Scan for the cell matching the given text and deliver its (X, Y) coordinate at center. 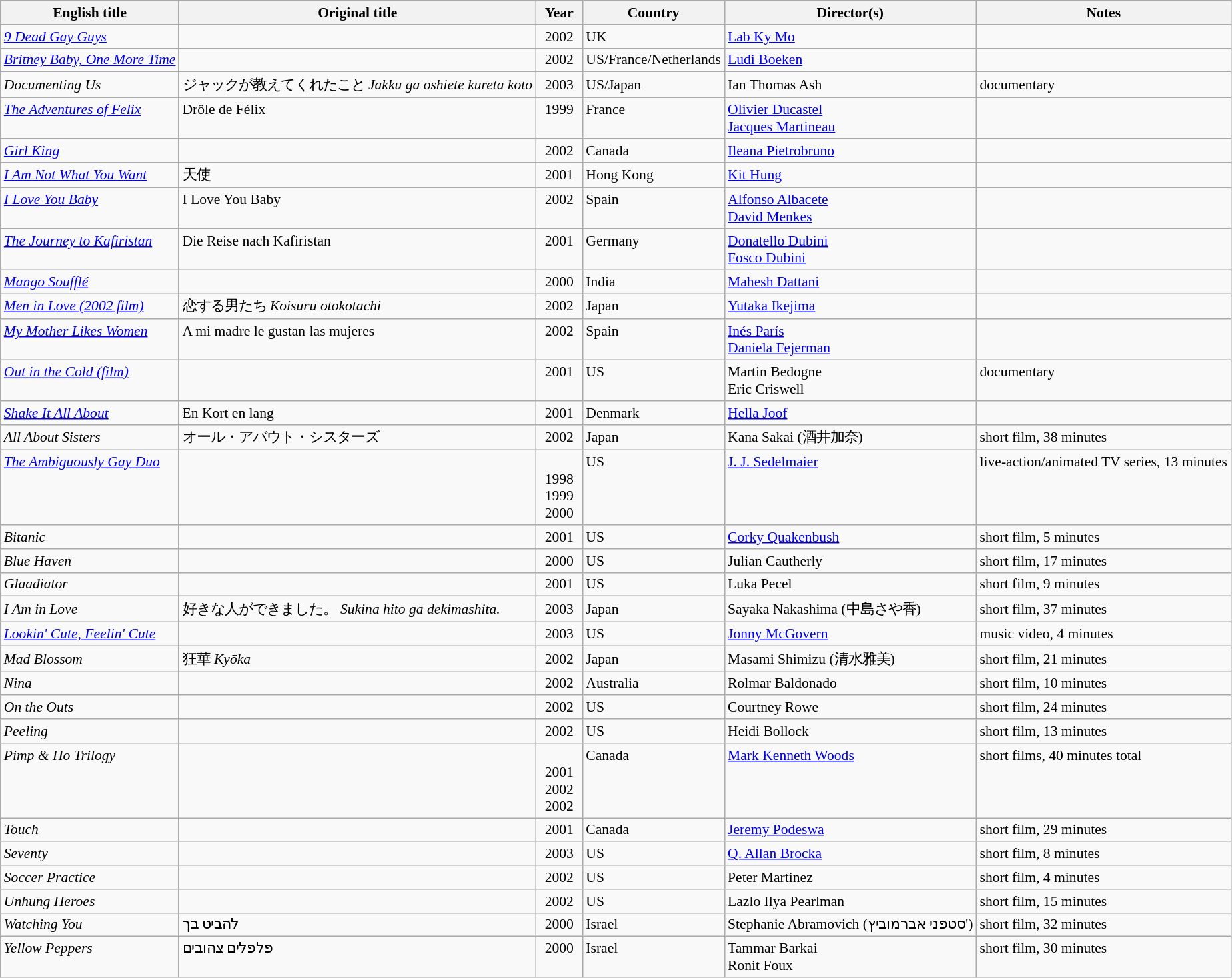
Olivier Ducastel Jacques Martineau (850, 119)
Mahesh Dattani (850, 282)
Donatello Dubini Fosco Dubini (850, 250)
Sayaka Nakashima (中島さや香) (850, 610)
Peeling (90, 731)
short film, 17 minutes (1103, 561)
music video, 4 minutes (1103, 634)
short film, 5 minutes (1103, 537)
Lazlo Ilya Pearlman (850, 901)
Blue Haven (90, 561)
short film, 15 minutes (1103, 901)
short film, 24 minutes (1103, 708)
Out in the Cold (film) (90, 380)
short film, 21 minutes (1103, 659)
My Mother Likes Women (90, 340)
Documenting Us (90, 85)
short film, 38 minutes (1103, 438)
France (654, 119)
On the Outs (90, 708)
All About Sisters (90, 438)
天使 (358, 175)
Unhung Heroes (90, 901)
En Kort en lang (358, 413)
Alfonso Albacete David Menkes (850, 208)
Yellow Peppers (90, 957)
Shake It All About (90, 413)
Nina (90, 684)
short film, 37 minutes (1103, 610)
Country (654, 13)
Ileana Pietrobruno (850, 151)
Courtney Rowe (850, 708)
Rolmar Baldonado (850, 684)
Denmark (654, 413)
UK (654, 37)
The Adventures of Felix (90, 119)
פלפלים צהובים (358, 957)
short films, 40 minutes total (1103, 781)
J. J. Sedelmaier (850, 488)
Glaadiator (90, 584)
The Journey to Kafiristan (90, 250)
Stephanie Abramovich (סטפני אברמוביץ') (850, 925)
I Am in Love (90, 610)
Julian Cautherly (850, 561)
US/Japan (654, 85)
恋する男たち Koisuru otokotachi (358, 307)
Martin Bedogne Eric Criswell (850, 380)
Lab Ky Mo (850, 37)
Inés París Daniela Fejerman (850, 340)
short film, 29 minutes (1103, 830)
Germany (654, 250)
Heidi Bollock (850, 731)
short film, 32 minutes (1103, 925)
short film, 10 minutes (1103, 684)
short film, 9 minutes (1103, 584)
Hella Joof (850, 413)
A mi madre le gustan las mujeres (358, 340)
Soccer Practice (90, 877)
Jeremy Podeswa (850, 830)
9 Dead Gay Guys (90, 37)
Ian Thomas Ash (850, 85)
short film, 8 minutes (1103, 854)
Britney Baby, One More Time (90, 60)
Tammar Barkai Ronit Foux (850, 957)
live-action/animated TV series, 13 minutes (1103, 488)
I Am Not What You Want (90, 175)
Seventy (90, 854)
狂華 Kyōka (358, 659)
Mad Blossom (90, 659)
Kana Sakai (酒井加奈) (850, 438)
Yutaka Ikejima (850, 307)
short film, 4 minutes (1103, 877)
Original title (358, 13)
Director(s) (850, 13)
English title (90, 13)
Mango Soufflé (90, 282)
Peter Martinez (850, 877)
short film, 30 minutes (1103, 957)
Bitanic (90, 537)
Masami Shimizu (清水雅美) (850, 659)
Notes (1103, 13)
Pimp & Ho Trilogy (90, 781)
Girl King (90, 151)
Luka Pecel (850, 584)
The Ambiguously Gay Duo (90, 488)
Die Reise nach Kafiristan (358, 250)
Watching You (90, 925)
US/France/Netherlands (654, 60)
Hong Kong (654, 175)
オール・アバウト・シスターズ (358, 438)
ジャックが教えてくれたこと Jakku ga oshiete kureta koto (358, 85)
Men in Love (2002 film) (90, 307)
Australia (654, 684)
Year (559, 13)
Drôle de Félix (358, 119)
India (654, 282)
1999 (559, 119)
Mark Kenneth Woods (850, 781)
Touch (90, 830)
2001 2002 2002 (559, 781)
Q. Allan Brocka (850, 854)
short film, 13 minutes (1103, 731)
1998 1999 2000 (559, 488)
להביט בך (358, 925)
Kit Hung (850, 175)
Ludi Boeken (850, 60)
Jonny McGovern (850, 634)
好きな人ができました。 Sukina hito ga dekimashita. (358, 610)
Lookin' Cute, Feelin' Cute (90, 634)
Corky Quakenbush (850, 537)
